Identify which cell holds the provided text, then report its [X, Y] central coordinate. 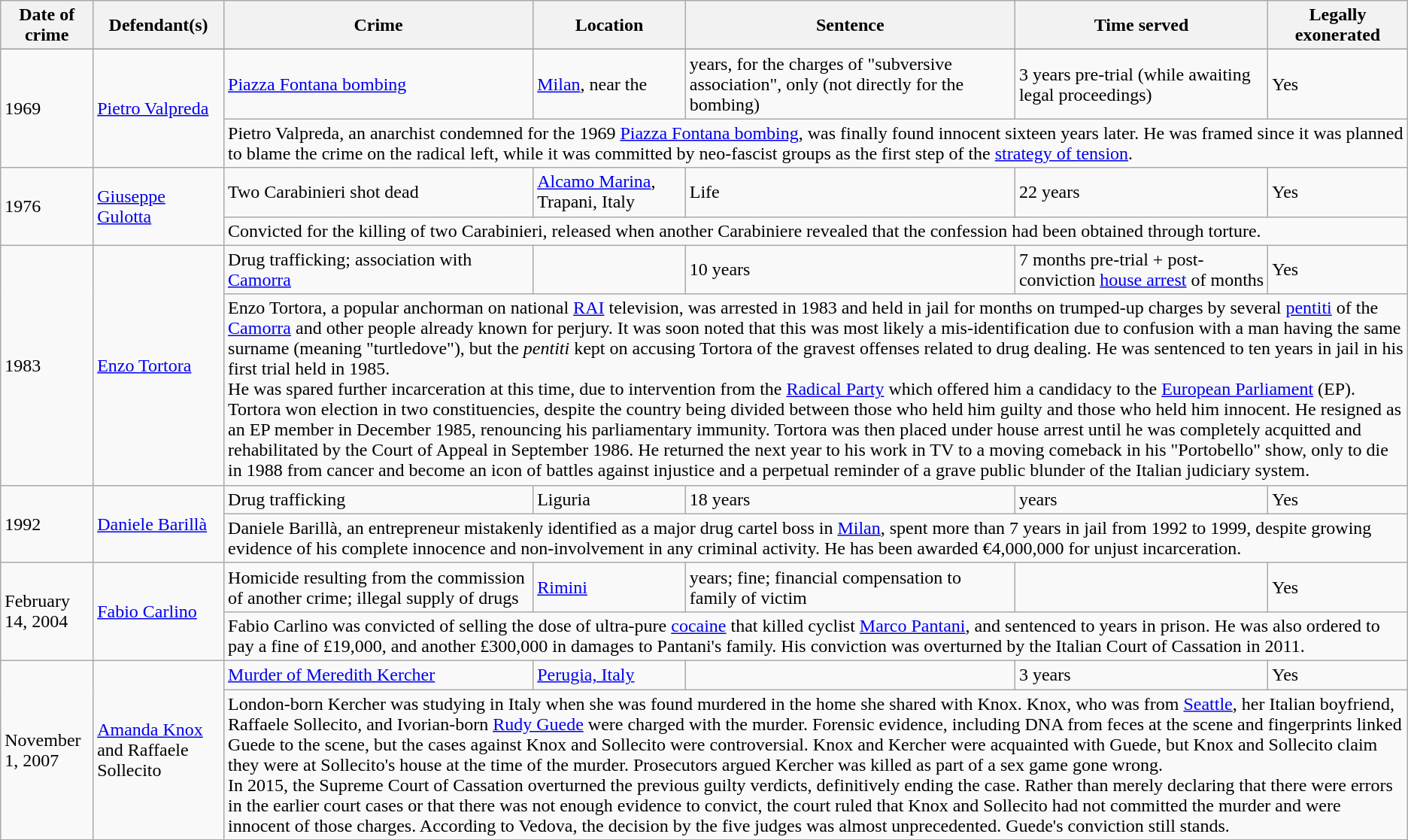
Time served [1141, 26]
1976 [47, 206]
Crime [379, 26]
Life [850, 193]
November 1, 2007 [47, 750]
Liguria [609, 499]
3 years pre-trial (while awaiting legal proceedings) [1141, 84]
18 years [850, 499]
3 years [1141, 675]
years, for the charges of "subversive association", only (not directly for the bombing) [850, 84]
1992 [47, 523]
Sentence [850, 26]
Perugia, Italy [609, 675]
February 14, 2004 [47, 611]
Fabio Carlino [159, 611]
Homicide resulting from the commission of another crime; illegal supply of drugs [379, 587]
Rimini [609, 587]
Milan, near the [609, 84]
Convicted for the killing of two Carabinieri, released when another Carabiniere revealed that the confession had been obtained through torture. [816, 231]
Giuseppe Gulotta [159, 206]
Murder of Meredith Kercher [379, 675]
Legally exonerated [1338, 26]
Date of crime [47, 26]
years; fine; financial compensation to family of victim [850, 587]
22 years [1141, 193]
1983 [47, 365]
Amanda Knox and Raffaele Sollecito [159, 750]
Alcamo Marina, Trapani, Italy [609, 193]
10 years [850, 269]
Daniele Barillà [159, 523]
Location [609, 26]
Defendant(s) [159, 26]
years [1141, 499]
7 months pre-trial + post-conviction house arrest of months [1141, 269]
Drug trafficking [379, 499]
Pietro Valpreda [159, 108]
Enzo Tortora [159, 365]
Piazza Fontana bombing [379, 84]
Drug trafficking; association with Camorra [379, 269]
1969 [47, 108]
Two Carabinieri shot dead [379, 193]
